Scan for the cell matching the given text and deliver its [x, y] coordinate at center. 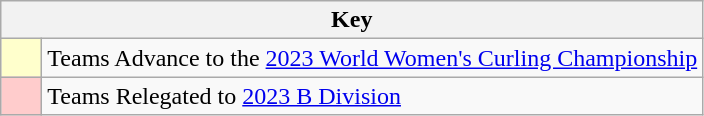
Teams Relegated to 2023 B Division [372, 96]
Teams Advance to the 2023 World Women's Curling Championship [372, 58]
Key [352, 20]
